From the cell containing the given text, extract its center point as (X, Y) coordinate. 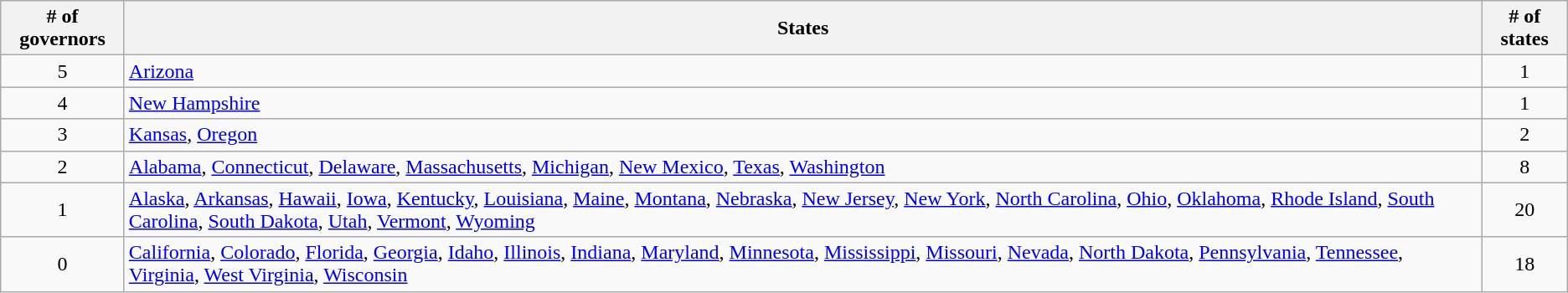
Alabama, Connecticut, Delaware, Massachusetts, Michigan, New Mexico, Texas, Washington (802, 167)
3 (63, 135)
0 (63, 265)
New Hampshire (802, 103)
18 (1524, 265)
20 (1524, 209)
8 (1524, 167)
Kansas, Oregon (802, 135)
# of governors (63, 28)
Arizona (802, 71)
5 (63, 71)
4 (63, 103)
# of states (1524, 28)
States (802, 28)
